Scan for the cell matching the given text and deliver its (x, y) coordinate at center. 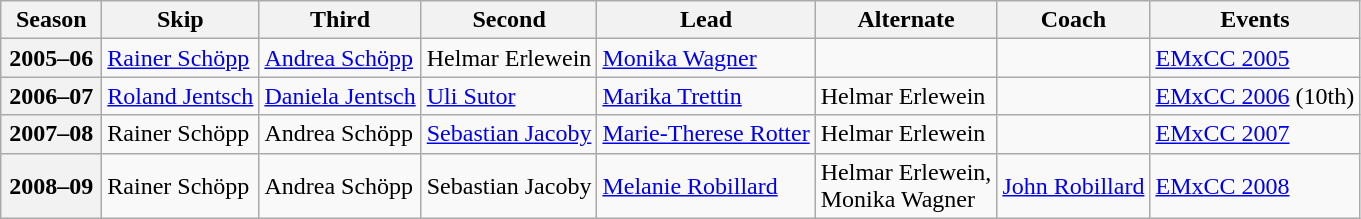
Season (52, 20)
2006–07 (52, 96)
EMxCC 2006 (10th) (1255, 96)
Daniela Jentsch (340, 96)
Coach (1074, 20)
EMxCC 2005 (1255, 58)
Lead (706, 20)
Roland Jentsch (180, 96)
2008–09 (52, 186)
Events (1255, 20)
EMxCC 2008 (1255, 186)
EMxCC 2007 (1255, 134)
Third (340, 20)
2005–06 (52, 58)
Marika Trettin (706, 96)
Second (509, 20)
Uli Sutor (509, 96)
2007–08 (52, 134)
John Robillard (1074, 186)
Marie-Therese Rotter (706, 134)
Helmar Erlewein,Monika Wagner (906, 186)
Skip (180, 20)
Monika Wagner (706, 58)
Alternate (906, 20)
Melanie Robillard (706, 186)
